For the text-containing cell, return its midpoint in [X, Y] coordinate format. 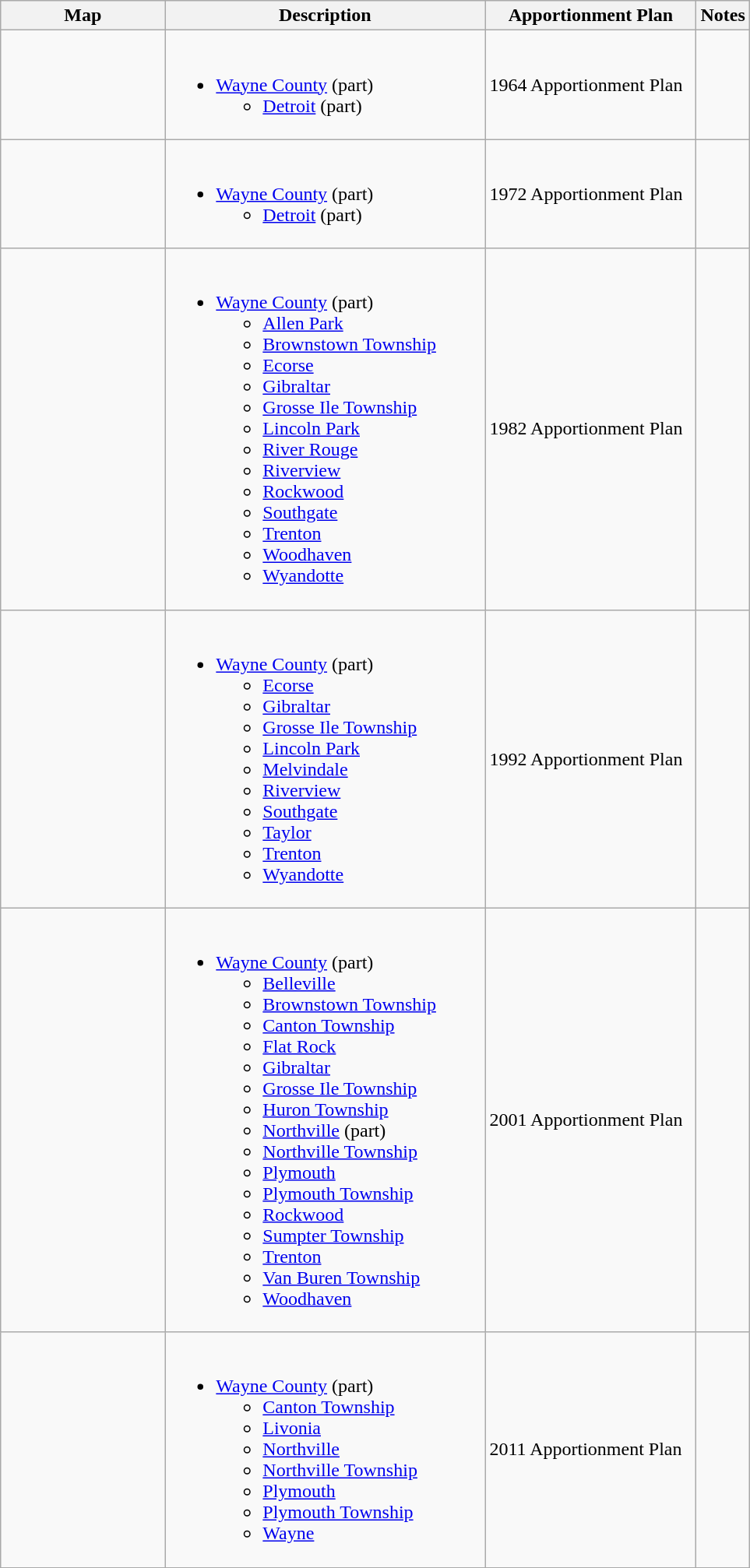
1964 Apportionment Plan [590, 85]
Description [326, 16]
2001 Apportionment Plan [590, 1120]
2011 Apportionment Plan [590, 1450]
Apportionment Plan [590, 16]
Notes [723, 16]
1982 Apportionment Plan [590, 429]
Map [83, 16]
Wayne County (part)EcorseGibraltarGrosse Ile TownshipLincoln ParkMelvindaleRiverviewSouthgateTaylorTrentonWyandotte [326, 758]
Wayne County (part)Canton TownshipLivoniaNorthvilleNorthville TownshipPlymouthPlymouth TownshipWayne [326, 1450]
1972 Apportionment Plan [590, 194]
1992 Apportionment Plan [590, 758]
